Identify which cell holds the provided text, then report its (X, Y) central coordinate. 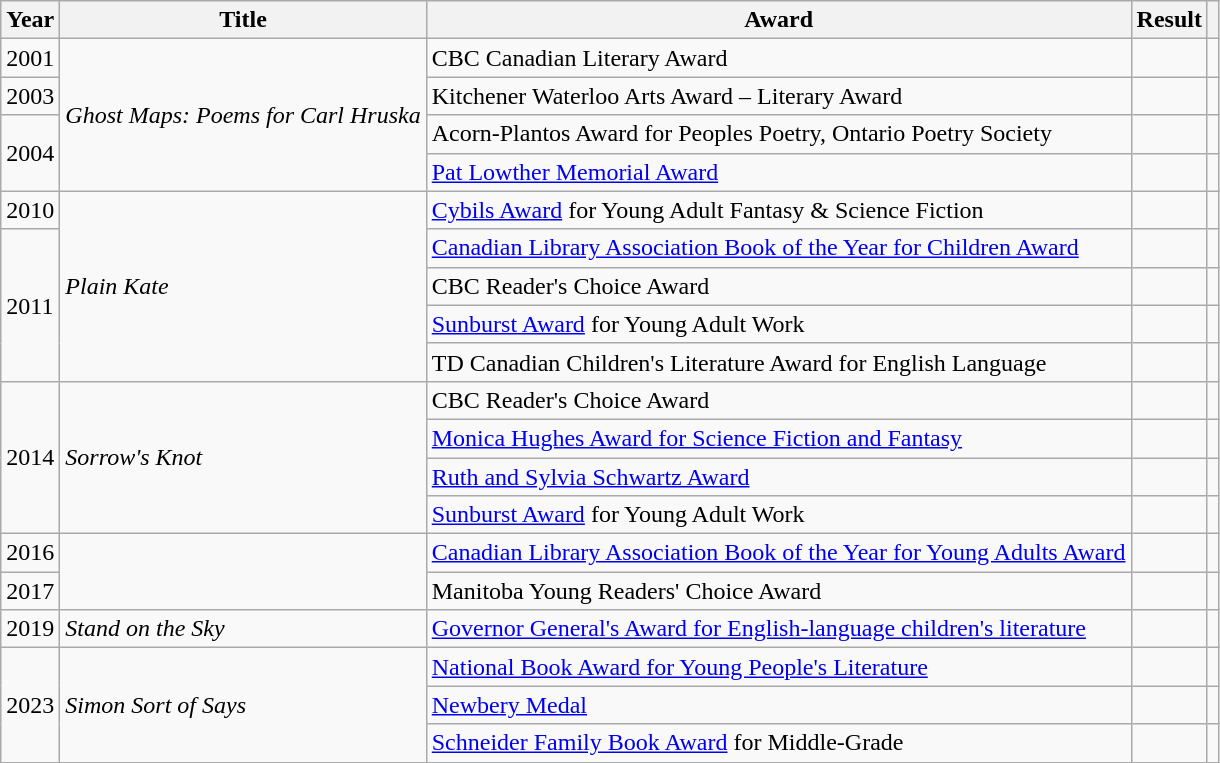
Ruth and Sylvia Schwartz Award (778, 477)
Schneider Family Book Award for Middle-Grade (778, 743)
2017 (30, 591)
2019 (30, 629)
2010 (30, 210)
Cybils Award for Young Adult Fantasy & Science Fiction (778, 210)
Canadian Library Association Book of the Year for Young Adults Award (778, 553)
Sorrow's Knot (243, 457)
2003 (30, 96)
Newbery Medal (778, 705)
2023 (30, 705)
2014 (30, 457)
Award (778, 20)
Simon Sort of Says (243, 705)
Ghost Maps: Poems for Carl Hruska (243, 115)
Canadian Library Association Book of the Year for Children Award (778, 248)
Year (30, 20)
2001 (30, 58)
TD Canadian Children's Literature Award for English Language (778, 362)
Title (243, 20)
Monica Hughes Award for Science Fiction and Fantasy (778, 438)
Result (1169, 20)
2004 (30, 153)
2011 (30, 305)
Stand on the Sky (243, 629)
Manitoba Young Readers' Choice Award (778, 591)
National Book Award for Young People's Literature (778, 667)
Plain Kate (243, 286)
Governor General's Award for English-language children's literature (778, 629)
Pat Lowther Memorial Award (778, 172)
2016 (30, 553)
Kitchener Waterloo Arts Award – Literary Award (778, 96)
CBC Canadian Literary Award (778, 58)
Acorn-Plantos Award for Peoples Poetry, Ontario Poetry Society (778, 134)
